Scan for the cell matching the given text and deliver its [x, y] coordinate at center. 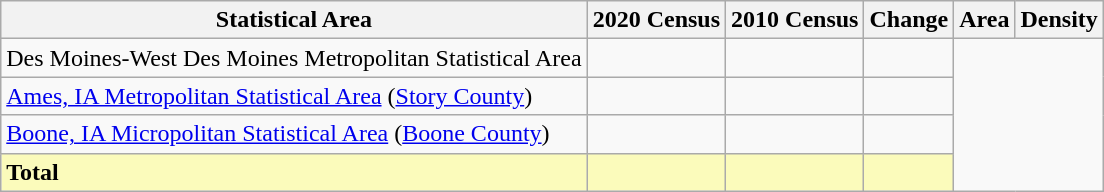
Boone, IA Micropolitan Statistical Area (Boone County) [294, 134]
2010 Census [795, 20]
Area [984, 20]
Total [294, 172]
Statistical Area [294, 20]
Ames, IA Metropolitan Statistical Area (Story County) [294, 96]
Des Moines-West Des Moines Metropolitan Statistical Area [294, 58]
Density [1059, 20]
2020 Census [656, 20]
Change [909, 20]
